Determine the [x, y] coordinate at the center of the cell enclosing the given text.  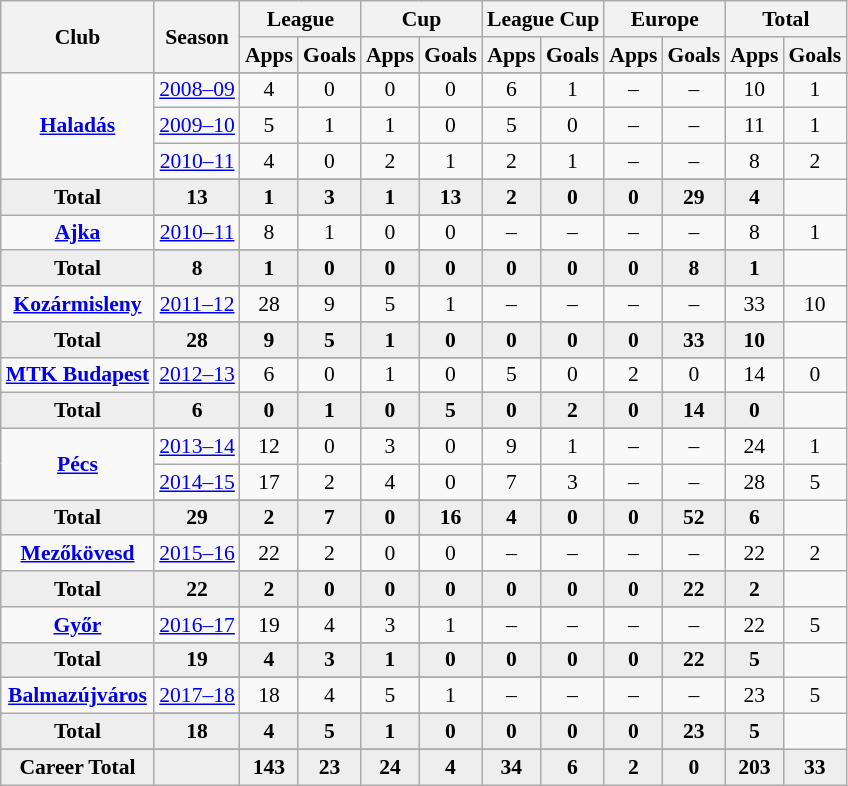
2009–10 [197, 126]
16 [450, 518]
League [300, 19]
MTK Budapest [78, 375]
52 [694, 518]
2014–15 [197, 482]
Balmazújváros [78, 696]
Kozármisleny [78, 304]
143 [269, 767]
Europe [664, 19]
203 [754, 767]
Haladás [78, 126]
17 [269, 482]
Mezőkövesd [78, 554]
2015–16 [197, 554]
Club [78, 36]
2011–12 [197, 304]
Cup [422, 19]
Ajka [78, 233]
2012–13 [197, 375]
12 [269, 447]
2013–14 [197, 447]
2008–09 [197, 90]
2016–17 [197, 625]
11 [754, 126]
2017–18 [197, 696]
League Cup [543, 19]
Győr [78, 625]
Career Total [78, 767]
34 [512, 767]
Season [197, 36]
Pécs [78, 464]
